From the cell containing the given text, extract its center point as (x, y) coordinate. 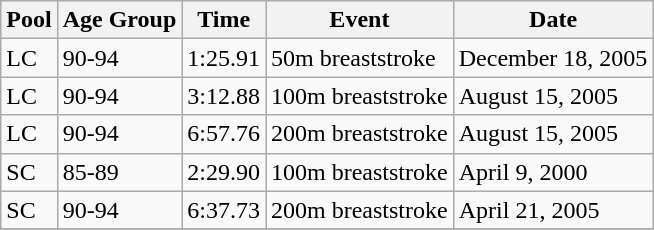
Age Group (120, 20)
6:37.73 (224, 210)
50m breaststroke (360, 58)
6:57.76 (224, 134)
2:29.90 (224, 172)
Time (224, 20)
3:12.88 (224, 96)
Date (553, 20)
1:25.91 (224, 58)
85-89 (120, 172)
Event (360, 20)
December 18, 2005 (553, 58)
Pool (29, 20)
April 21, 2005 (553, 210)
April 9, 2000 (553, 172)
